Return the (x, y) coordinate for the center point of the cell that contains the specified text.  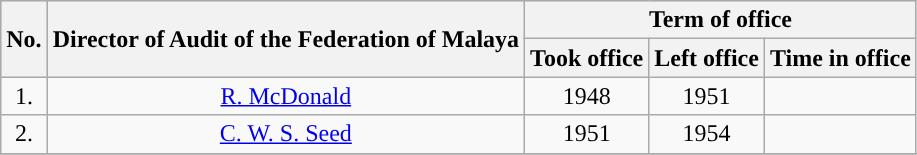
Took office (587, 58)
Director of Audit of the Federation of Malaya (286, 39)
Left office (707, 58)
Time in office (840, 58)
2. (24, 134)
1948 (587, 96)
No. (24, 39)
Term of office (721, 20)
1. (24, 96)
C. W. S. Seed (286, 134)
1954 (707, 134)
R. McDonald (286, 96)
